Search for the cell housing the specified text and yield its [x, y] center coordinate. 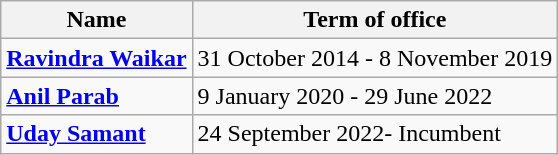
Ravindra Waikar [96, 58]
Anil Parab [96, 96]
Name [96, 20]
31 October 2014 - 8 November 2019 [375, 58]
Uday Samant [96, 134]
9 January 2020 - 29 June 2022 [375, 96]
24 September 2022- Incumbent [375, 134]
Term of office [375, 20]
